Determine the [x, y] coordinate at the center of the cell enclosing the given text.  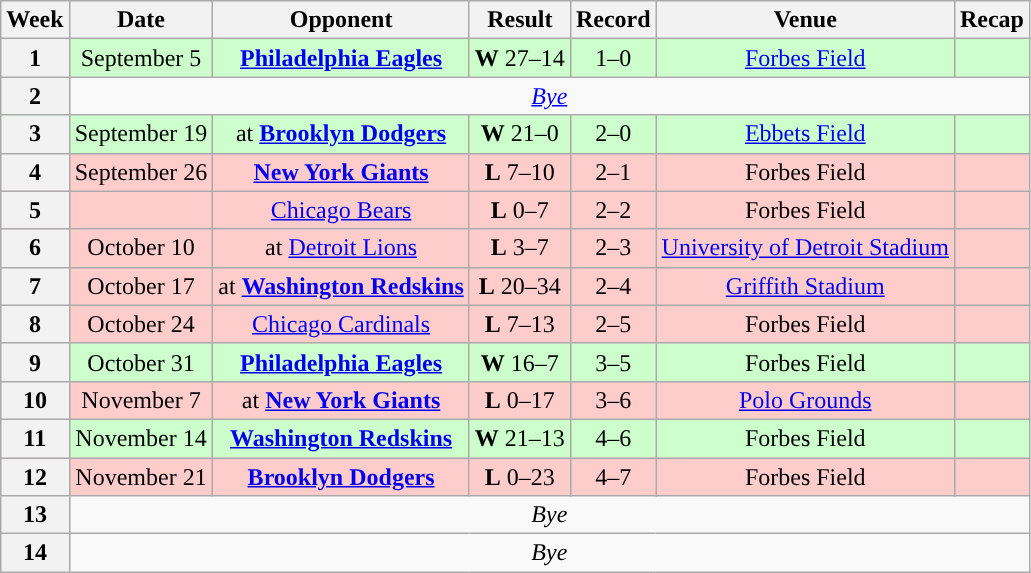
7 [35, 286]
3 [35, 134]
Ebbets Field [805, 134]
5 [35, 210]
at Brooklyn Dodgers [341, 134]
W 27–14 [520, 58]
3–5 [613, 362]
New York Giants [341, 172]
1–0 [613, 58]
University of Detroit Stadium [805, 248]
Recap [992, 20]
Venue [805, 20]
14 [35, 553]
2–2 [613, 210]
Chicago Cardinals [341, 324]
Opponent [341, 20]
L 0–7 [520, 210]
4–6 [613, 438]
L 20–34 [520, 286]
at New York Giants [341, 400]
L 0–23 [520, 477]
4 [35, 172]
October 31 [141, 362]
November 21 [141, 477]
September 5 [141, 58]
12 [35, 477]
L 7–13 [520, 324]
Week [35, 20]
2 [35, 96]
Chicago Bears [341, 210]
2–3 [613, 248]
Washington Redskins [341, 438]
L 0–17 [520, 400]
L 3–7 [520, 248]
6 [35, 248]
10 [35, 400]
October 24 [141, 324]
September 19 [141, 134]
Record [613, 20]
at Detroit Lions [341, 248]
4–7 [613, 477]
Polo Grounds [805, 400]
W 21–13 [520, 438]
9 [35, 362]
September 26 [141, 172]
W 21–0 [520, 134]
2–1 [613, 172]
3–6 [613, 400]
11 [35, 438]
2–4 [613, 286]
1 [35, 58]
8 [35, 324]
October 17 [141, 286]
Result [520, 20]
November 14 [141, 438]
Griffith Stadium [805, 286]
2–0 [613, 134]
13 [35, 515]
W 16–7 [520, 362]
2–5 [613, 324]
L 7–10 [520, 172]
Brooklyn Dodgers [341, 477]
Date [141, 20]
at Washington Redskins [341, 286]
November 7 [141, 400]
October 10 [141, 248]
